Search for the cell housing the specified text and yield its (X, Y) center coordinate. 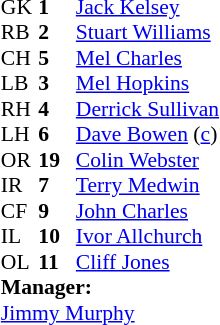
RB (20, 33)
2 (57, 33)
CH (20, 58)
Derrick Sullivan (148, 109)
LB (20, 83)
IL (20, 237)
5 (57, 58)
Mel Charles (148, 58)
4 (57, 109)
CF (20, 211)
Dave Bowen (c) (148, 135)
IR (20, 185)
9 (57, 211)
Colin Webster (148, 160)
7 (57, 185)
10 (57, 237)
Terry Medwin (148, 185)
OL (20, 262)
3 (57, 83)
Manager: (110, 287)
Mel Hopkins (148, 83)
19 (57, 160)
LH (20, 135)
OR (20, 160)
11 (57, 262)
RH (20, 109)
Cliff Jones (148, 262)
Stuart Williams (148, 33)
6 (57, 135)
John Charles (148, 211)
Ivor Allchurch (148, 237)
